Return the [x, y] coordinate for the center point of the cell that contains the specified text.  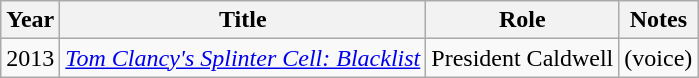
President Caldwell [522, 58]
2013 [30, 58]
Notes [658, 20]
(voice) [658, 58]
Tom Clancy's Splinter Cell: Blacklist [243, 58]
Title [243, 20]
Year [30, 20]
Role [522, 20]
